Pinpoint the cell where the given text exists, returning its (x, y) midpoint coordinate. 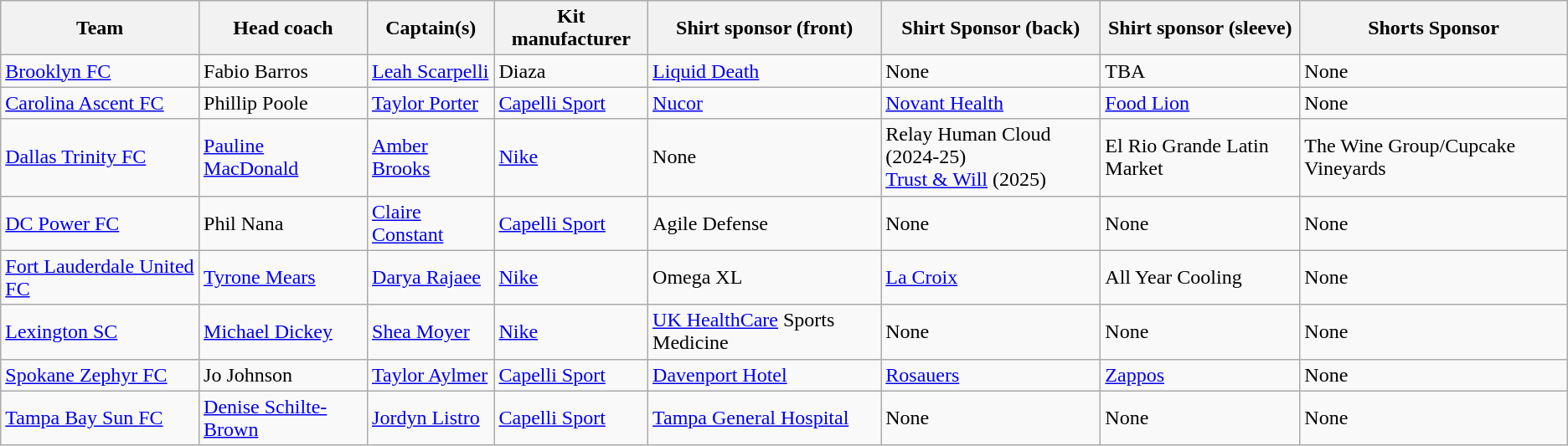
Shirt sponsor (sleeve) (1200, 28)
Shirt Sponsor (back) (991, 28)
Taylor Aylmer (431, 375)
Liquid Death (765, 71)
Claire Constant (431, 223)
Fabio Barros (283, 71)
Rosauers (991, 375)
Team (101, 28)
Pauline MacDonald (283, 157)
DC Power FC (101, 223)
Zappos (1200, 375)
All Year Cooling (1200, 278)
Tampa Bay Sun FC (101, 418)
Dallas Trinity FC (101, 157)
Michael Dickey (283, 331)
Captain(s) (431, 28)
Taylor Porter (431, 103)
UK HealthCare Sports Medicine (765, 331)
Omega XL (765, 278)
Phil Nana (283, 223)
Agile Defense (765, 223)
Darya Rajaee (431, 278)
Shorts Sponsor (1434, 28)
The Wine Group/Cupcake Vineyards (1434, 157)
Shea Moyer (431, 331)
Novant Health (991, 103)
El Rio Grande Latin Market (1200, 157)
Tyrone Mears (283, 278)
Kit manufacturer (571, 28)
Food Lion (1200, 103)
Brooklyn FC (101, 71)
Head coach (283, 28)
Leah Scarpelli (431, 71)
Carolina Ascent FC (101, 103)
Spokane Zephyr FC (101, 375)
Jordyn Listro (431, 418)
Davenport Hotel (765, 375)
Phillip Poole (283, 103)
TBA (1200, 71)
Diaza (571, 71)
Nucor (765, 103)
Jo Johnson (283, 375)
Shirt sponsor (front) (765, 28)
Relay Human Cloud (2024-25)Trust & Will (2025) (991, 157)
Amber Brooks (431, 157)
Fort Lauderdale United FC (101, 278)
La Croix (991, 278)
Tampa General Hospital (765, 418)
Denise Schilte-Brown (283, 418)
Lexington SC (101, 331)
